For the text-containing cell, return its midpoint in (X, Y) coordinate format. 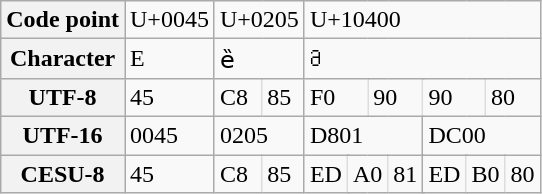
81 (406, 173)
F0 (336, 97)
ȅ (259, 59)
CESU-8 (63, 173)
U+0045 (169, 20)
Character (63, 59)
UTF-16 (63, 135)
Code point (63, 20)
U+0205 (259, 20)
D801 (364, 135)
DC00 (482, 135)
UTF-8 (63, 97)
0045 (169, 135)
U+10400 (422, 20)
B0 (486, 173)
𐐀 (422, 59)
0205 (259, 135)
A0 (367, 173)
E (169, 59)
